Return the (X, Y) coordinate for the center point of the cell that contains the specified text.  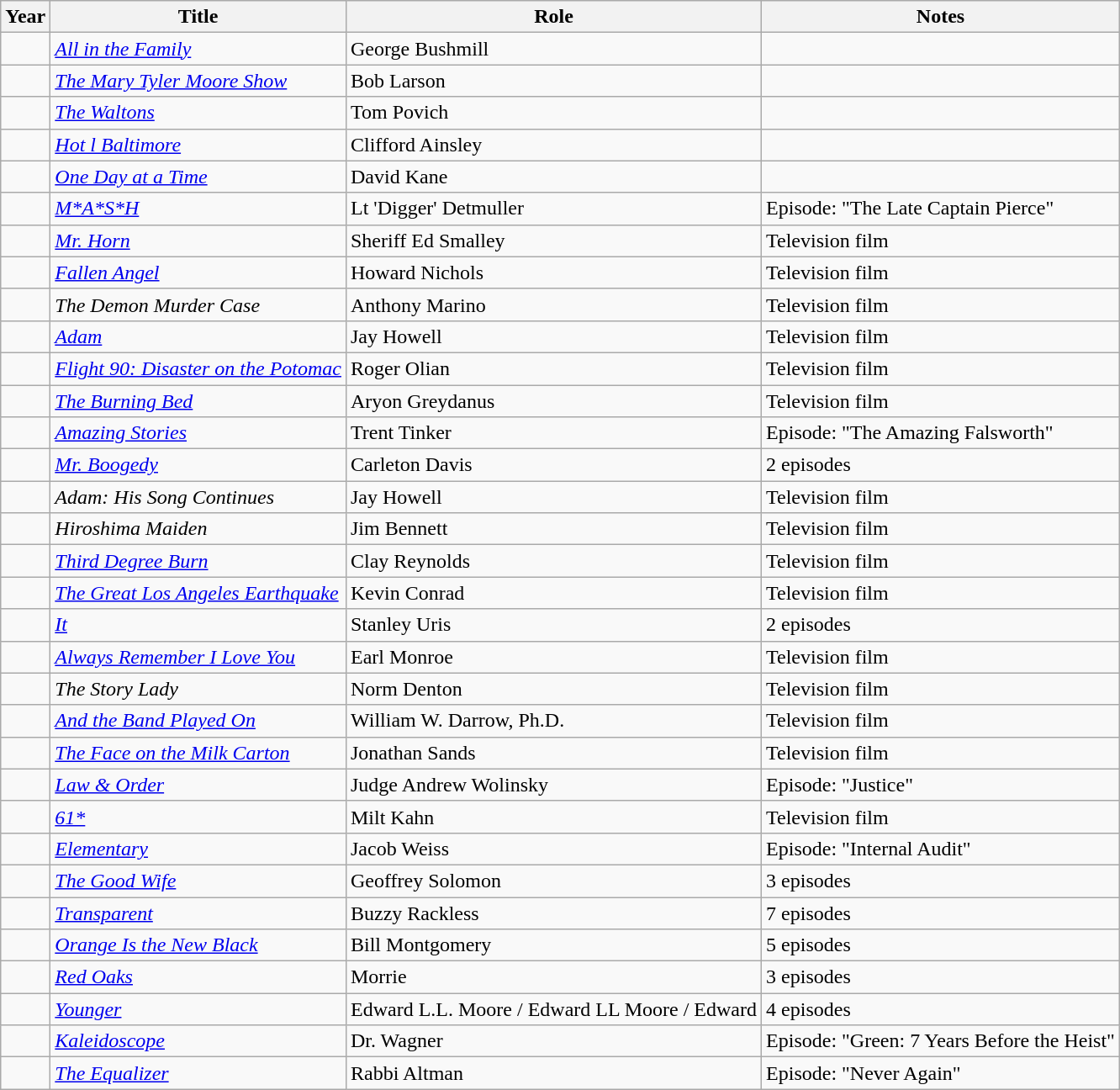
The Good Wife (198, 881)
The Great Los Angeles Earthquake (198, 593)
Adam (198, 336)
Buzzy Rackless (553, 913)
Mr. Horn (198, 241)
Jim Bennett (553, 529)
Fallen Angel (198, 272)
Morrie (553, 977)
Kevin Conrad (553, 593)
The Face on the Milk Carton (198, 753)
Bob Larson (553, 81)
Rabbi Altman (553, 1073)
Third Degree Burn (198, 561)
Always Remember I Love You (198, 657)
Milt Kahn (553, 817)
Law & Order (198, 785)
One Day at a Time (198, 177)
Adam: His Song Continues (198, 497)
Hiroshima Maiden (198, 529)
Aryon Greydanus (553, 401)
All in the Family (198, 49)
Carleton Davis (553, 465)
M*A*S*H (198, 209)
Role (553, 17)
4 episodes (941, 1009)
Kaleidoscope (198, 1041)
Roger Olian (553, 368)
The Burning Bed (198, 401)
Red Oaks (198, 977)
Mr. Boogedy (198, 465)
David Kane (553, 177)
Episode: "Never Again" (941, 1073)
Title (198, 17)
Orange Is the New Black (198, 945)
5 episodes (941, 945)
Sheriff Ed Smalley (553, 241)
Episode: "Green: 7 Years Before the Heist" (941, 1041)
Tom Povich (553, 113)
Dr. Wagner (553, 1041)
Episode: "Internal Audit" (941, 849)
The Story Lady (198, 689)
Earl Monroe (553, 657)
Elementary (198, 849)
The Equalizer (198, 1073)
Trent Tinker (553, 433)
Clay Reynolds (553, 561)
The Waltons (198, 113)
Flight 90: Disaster on the Potomac (198, 368)
Jonathan Sands (553, 753)
Geoffrey Solomon (553, 881)
Episode: "The Amazing Falsworth" (941, 433)
The Demon Murder Case (198, 304)
Year (25, 17)
Hot l Baltimore (198, 145)
Amazing Stories (198, 433)
It (198, 625)
Clifford Ainsley (553, 145)
Notes (941, 17)
Episode: "The Late Captain Pierce" (941, 209)
Episode: "Justice" (941, 785)
William W. Darrow, Ph.D. (553, 721)
Howard Nichols (553, 272)
Bill Montgomery (553, 945)
Jacob Weiss (553, 849)
Lt 'Digger' Detmuller (553, 209)
George Bushmill (553, 49)
Edward L.L. Moore / Edward LL Moore / Edward (553, 1009)
Younger (198, 1009)
And the Band Played On (198, 721)
Anthony Marino (553, 304)
The Mary Tyler Moore Show (198, 81)
Transparent (198, 913)
61* (198, 817)
Stanley Uris (553, 625)
7 episodes (941, 913)
Judge Andrew Wolinsky (553, 785)
Norm Denton (553, 689)
